Detect which cell encompasses the target text, then output its (X, Y) center coordinate. 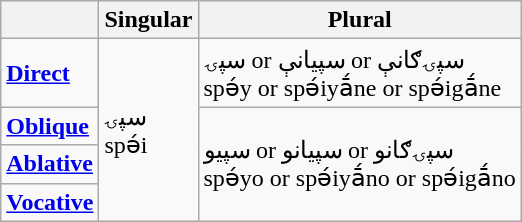
Ablative (50, 164)
سپۍspə́i (148, 130)
سپۍ or سپیانې or سپۍګانېspə́y or spə́iyā́ne or spə́igā́ne (360, 73)
Singular (148, 20)
Direct (50, 73)
سپیو or سپیانو or سپۍګانوspə́yo or spə́iyā́no or spə́igā́no (360, 164)
Oblique (50, 126)
Plural (360, 20)
Vocative (50, 202)
